From the cell containing the given text, extract its center point as [x, y] coordinate. 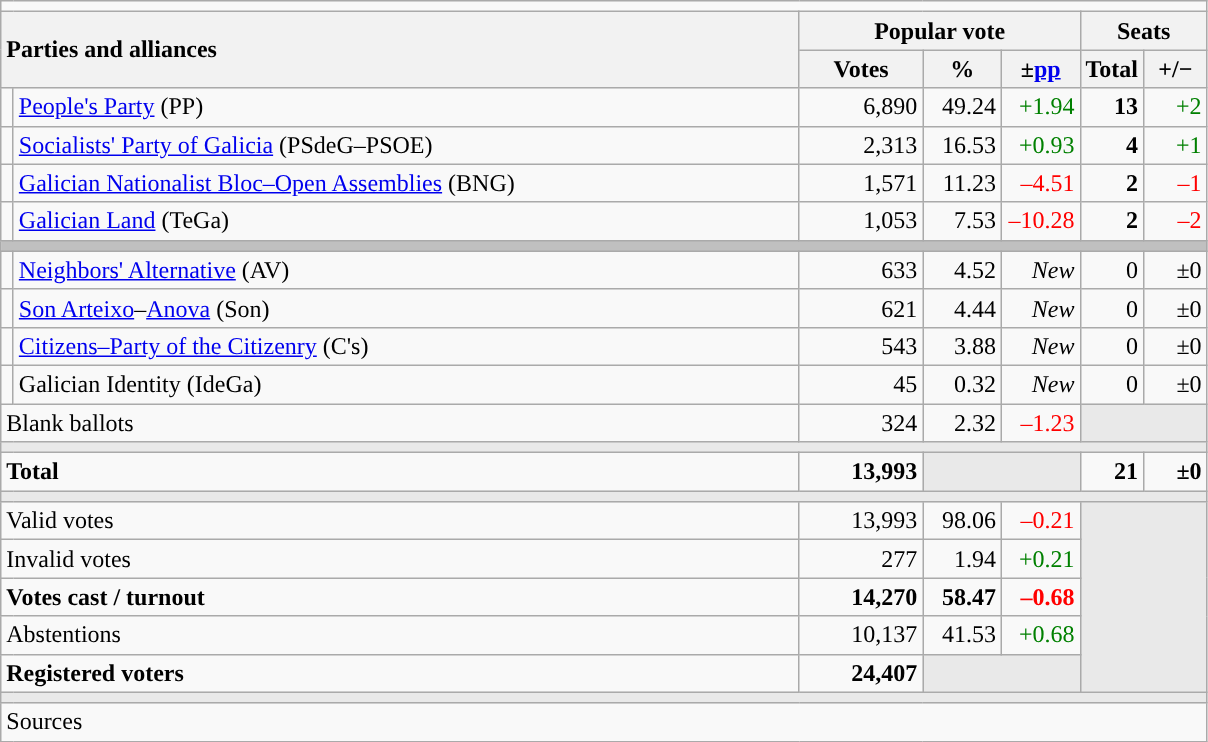
±pp [1040, 69]
–1 [1176, 183]
Socialists' Party of Galicia (PSdeG–PSOE) [406, 145]
+/− [1176, 69]
4.52 [962, 270]
3.88 [962, 346]
+0.68 [1040, 635]
Seats [1144, 31]
Votes [861, 69]
1.94 [962, 559]
Galician Identity (IdeGa) [406, 384]
13 [1112, 107]
–10.28 [1040, 221]
49.24 [962, 107]
633 [861, 270]
Sources [604, 722]
14,270 [861, 597]
Abstentions [400, 635]
+0.21 [1040, 559]
–0.68 [1040, 597]
0.32 [962, 384]
+0.93 [1040, 145]
58.47 [962, 597]
People's Party (PP) [406, 107]
621 [861, 308]
11.23 [962, 183]
+1.94 [1040, 107]
4.44 [962, 308]
Citizens–Party of the Citizenry (C's) [406, 346]
Neighbors' Alternative (AV) [406, 270]
2.32 [962, 423]
45 [861, 384]
–2 [1176, 221]
4 [1112, 145]
+2 [1176, 107]
Galician Land (TeGa) [406, 221]
Galician Nationalist Bloc–Open Assemblies (BNG) [406, 183]
% [962, 69]
–1.23 [1040, 423]
Popular vote [940, 31]
98.06 [962, 521]
Valid votes [400, 521]
277 [861, 559]
Votes cast / turnout [400, 597]
10,137 [861, 635]
–0.21 [1040, 521]
Son Arteixo–Anova (Son) [406, 308]
21 [1112, 472]
Invalid votes [400, 559]
+1 [1176, 145]
1,053 [861, 221]
1,571 [861, 183]
–4.51 [1040, 183]
41.53 [962, 635]
Blank ballots [400, 423]
Parties and alliances [400, 50]
16.53 [962, 145]
7.53 [962, 221]
324 [861, 423]
2,313 [861, 145]
543 [861, 346]
24,407 [861, 673]
Registered voters [400, 673]
6,890 [861, 107]
